For the text-containing cell, return its midpoint in (X, Y) coordinate format. 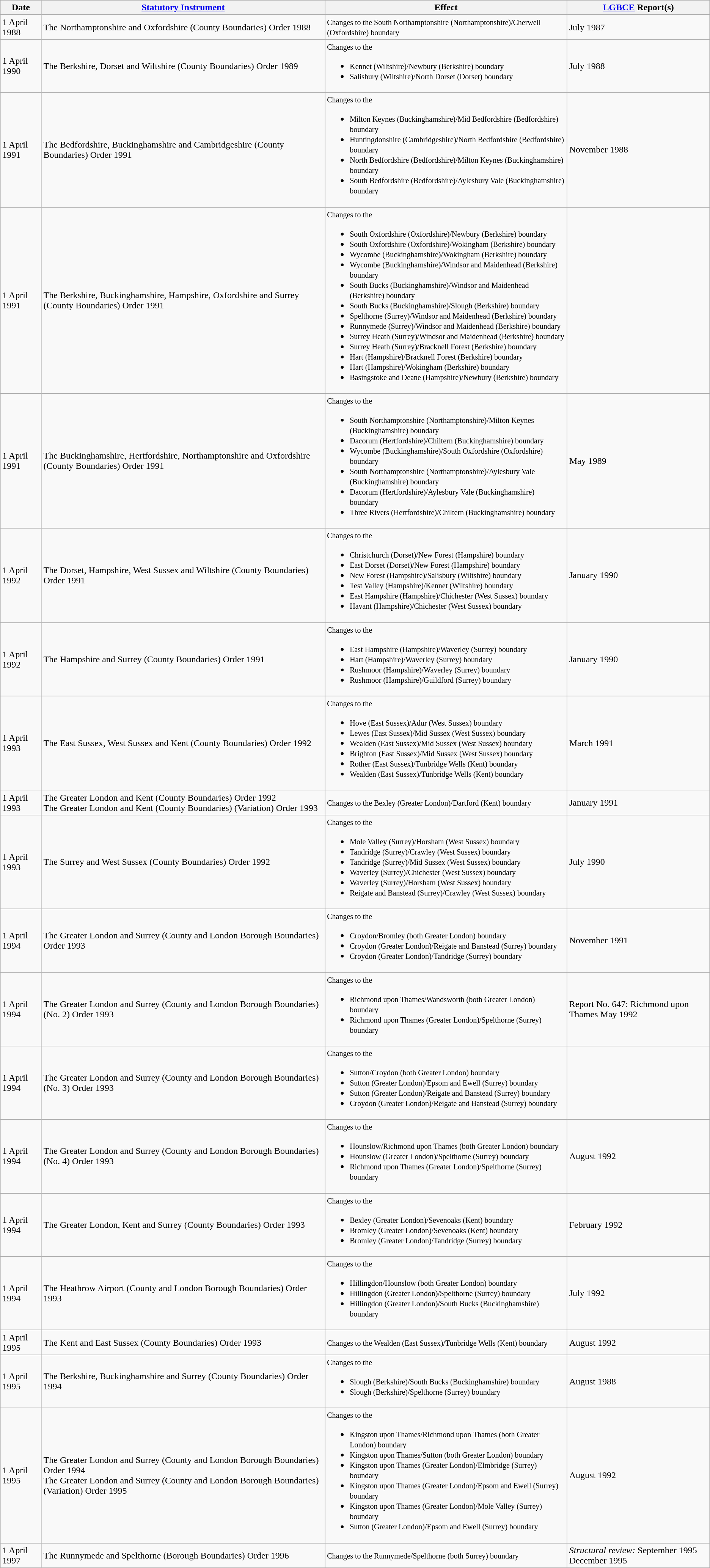
The Runnymede and Spelthorne (Borough Boundaries) Order 1996 (183, 1555)
The Buckinghamshire, Hertfordshire, Northamptonshire and Oxfordshire (County Boundaries) Order 1991 (183, 461)
November 1991 (638, 941)
July 1992 (638, 1293)
January 1991 (638, 803)
The Greater London and Surrey (County and London Borough Boundaries) Order 1993 (183, 941)
August 1988 (638, 1381)
The Berkshire, Dorset and Wiltshire (County Boundaries) Order 1989 (183, 66)
July 1988 (638, 66)
1 April 1997 (21, 1555)
Effect (446, 8)
The Berkshire, Buckinghamshire and Surrey (County Boundaries) Order 1994 (183, 1381)
March 1991 (638, 743)
Date (21, 8)
November 1988 (638, 150)
Changes to theRichmond upon Thames/Wandsworth (both Greater London) boundaryRichmond upon Thames (Greater London)/Spelthorne (Surrey) boundary (446, 1009)
Changes to the Runnymede/Spelthorne (both Surrey) boundary (446, 1555)
The Dorset, Hampshire, West Sussex and Wiltshire (County Boundaries) Order 1991 (183, 575)
February 1992 (638, 1225)
The Northamptonshire and Oxfordshire (County Boundaries) Order 1988 (183, 27)
The Greater London and Kent (County Boundaries) Order 1992The Greater London and Kent (County Boundaries) (Variation) Order 1993 (183, 803)
1 April 1990 (21, 66)
LGBCE Report(s) (638, 8)
Structural review: September 1995 December 1995 (638, 1555)
The Heathrow Airport (County and London Borough Boundaries) Order 1993 (183, 1293)
The Bedfordshire, Buckinghamshire and Cambridgeshire (County Boundaries) Order 1991 (183, 150)
Report No. 647: Richmond upon Thames May 1992 (638, 1009)
The Kent and East Sussex (County Boundaries) Order 1993 (183, 1343)
Changes to the South Northamptonshire (Northamptonshire)/Cherwell (Oxfordshire) boundary (446, 27)
July 1990 (638, 862)
The Greater London and Surrey (County and London Borough Boundaries) (No. 3) Order 1993 (183, 1083)
The East Sussex, West Sussex and Kent (County Boundaries) Order 1992 (183, 743)
The Hampshire and Surrey (County Boundaries) Order 1991 (183, 659)
The Surrey and West Sussex (County Boundaries) Order 1992 (183, 862)
1 April 1988 (21, 27)
Changes to the Bexley (Greater London)/Dartford (Kent) boundary (446, 803)
Changes to theKennet (Wiltshire)/Newbury (Berkshire) boundarySalisbury (Wiltshire)/North Dorset (Dorset) boundary (446, 66)
July 1987 (638, 27)
Statutory Instrument (183, 8)
The Berkshire, Buckinghamshire, Hampshire, Oxfordshire and Surrey (County Boundaries) Order 1991 (183, 300)
The Greater London, Kent and Surrey (County Boundaries) Order 1993 (183, 1225)
May 1989 (638, 461)
The Greater London and Surrey (County and London Borough Boundaries) (No. 4) Order 1993 (183, 1156)
The Greater London and Surrey (County and London Borough Boundaries) (No. 2) Order 1993 (183, 1009)
Changes to the Wealden (East Sussex)/Tunbridge Wells (Kent) boundary (446, 1343)
Changes to theSlough (Berkshire)/South Bucks (Buckinghamshire) boundarySlough (Berkshire)/Spelthorne (Surrey) boundary (446, 1381)
